Determine the (X, Y) coordinate at the center of the cell enclosing the given text.  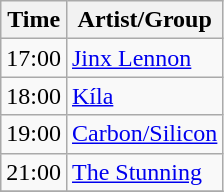
Kíla (144, 96)
Artist/Group (144, 20)
The Stunning (144, 172)
Jinx Lennon (144, 58)
Carbon/Silicon (144, 134)
Time (34, 20)
17:00 (34, 58)
19:00 (34, 134)
18:00 (34, 96)
21:00 (34, 172)
